Return (X, Y) of the center of cell containing provided text 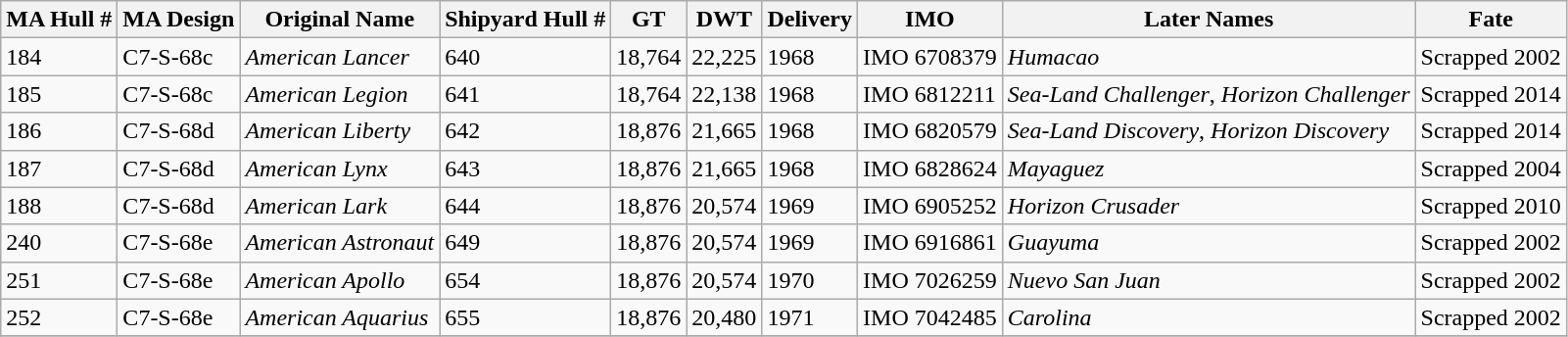
188 (59, 206)
644 (525, 206)
Sea-Land Challenger, Horizon Challenger (1209, 94)
Nuevo San Juan (1209, 280)
IMO 7026259 (930, 280)
Original Name (340, 20)
American Lancer (340, 57)
IMO 6708379 (930, 57)
22,225 (725, 57)
IMO 6820579 (930, 131)
Delivery (810, 20)
641 (525, 94)
American Legion (340, 94)
185 (59, 94)
Humacao (1209, 57)
Horizon Crusader (1209, 206)
IMO 6828624 (930, 168)
186 (59, 131)
American Aquarius (340, 317)
184 (59, 57)
IMO 6812211 (930, 94)
252 (59, 317)
Later Names (1209, 20)
IMO (930, 20)
655 (525, 317)
643 (525, 168)
IMO 7042485 (930, 317)
Scrapped 2010 (1491, 206)
649 (525, 243)
DWT (725, 20)
22,138 (725, 94)
GT (648, 20)
American Lark (340, 206)
Shipyard Hull # (525, 20)
1970 (810, 280)
American Apollo (340, 280)
Mayaguez (1209, 168)
IMO 6905252 (930, 206)
American Lynx (340, 168)
American Astronaut (340, 243)
Guayuma (1209, 243)
640 (525, 57)
MA Hull # (59, 20)
251 (59, 280)
MA Design (178, 20)
187 (59, 168)
Sea-Land Discovery, Horizon Discovery (1209, 131)
1971 (810, 317)
IMO 6916861 (930, 243)
654 (525, 280)
240 (59, 243)
Scrapped 2004 (1491, 168)
American Liberty (340, 131)
Carolina (1209, 317)
Fate (1491, 20)
20,480 (725, 317)
642 (525, 131)
